Extract the (X, Y) coordinate from the center of the cell holding the provided text.  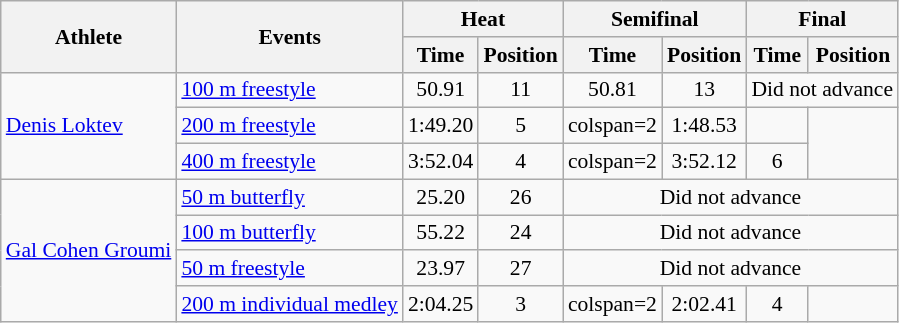
200 m individual medley (290, 304)
25.20 (440, 197)
1:48.53 (704, 126)
1:49.20 (440, 126)
6 (777, 162)
13 (704, 90)
Events (290, 36)
55.22 (440, 233)
Athlete (89, 36)
Heat (483, 19)
100 m butterfly (290, 233)
5 (520, 126)
50 m freestyle (290, 269)
2:02.41 (704, 304)
200 m freestyle (290, 126)
50.81 (612, 90)
2:04.25 (440, 304)
50.91 (440, 90)
3 (520, 304)
Semifinal (655, 19)
23.97 (440, 269)
3:52.04 (440, 162)
27 (520, 269)
400 m freestyle (290, 162)
50 m butterfly (290, 197)
11 (520, 90)
100 m freestyle (290, 90)
26 (520, 197)
Gal Cohen Groumi (89, 250)
24 (520, 233)
Final (822, 19)
Denis Loktev (89, 126)
3:52.12 (704, 162)
